Scan for the cell matching the given text and deliver its (x, y) coordinate at center. 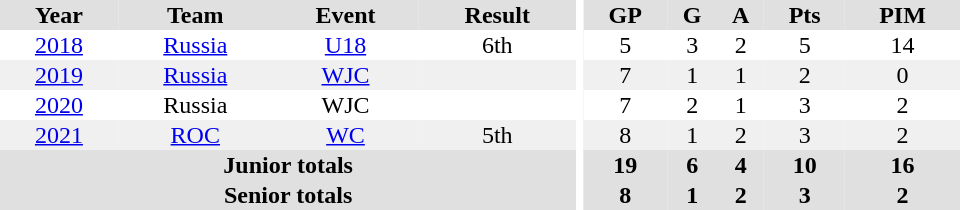
19 (625, 165)
6 (692, 165)
Event (346, 15)
10 (804, 165)
Team (196, 15)
Pts (804, 15)
Result (497, 15)
WC (346, 135)
14 (902, 45)
2020 (59, 105)
A (740, 15)
16 (902, 165)
2021 (59, 135)
6th (497, 45)
2019 (59, 75)
4 (740, 165)
2018 (59, 45)
Senior totals (288, 195)
Junior totals (288, 165)
5th (497, 135)
0 (902, 75)
Year (59, 15)
GP (625, 15)
U18 (346, 45)
PIM (902, 15)
G (692, 15)
ROC (196, 135)
